Output the (X, Y) coordinate of the center of the cell containing the given text.  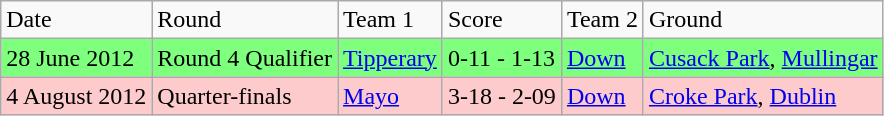
0-11 - 1-13 (502, 58)
Cusack Park, Mullingar (763, 58)
Score (502, 20)
Ground (763, 20)
Round (245, 20)
Date (76, 20)
28 June 2012 (76, 58)
Tipperary (390, 58)
Team 2 (602, 20)
Mayo (390, 96)
Quarter-finals (245, 96)
3-18 - 2-09 (502, 96)
4 August 2012 (76, 96)
Croke Park, Dublin (763, 96)
Team 1 (390, 20)
Round 4 Qualifier (245, 58)
